For the text-containing cell, return its midpoint in (X, Y) coordinate format. 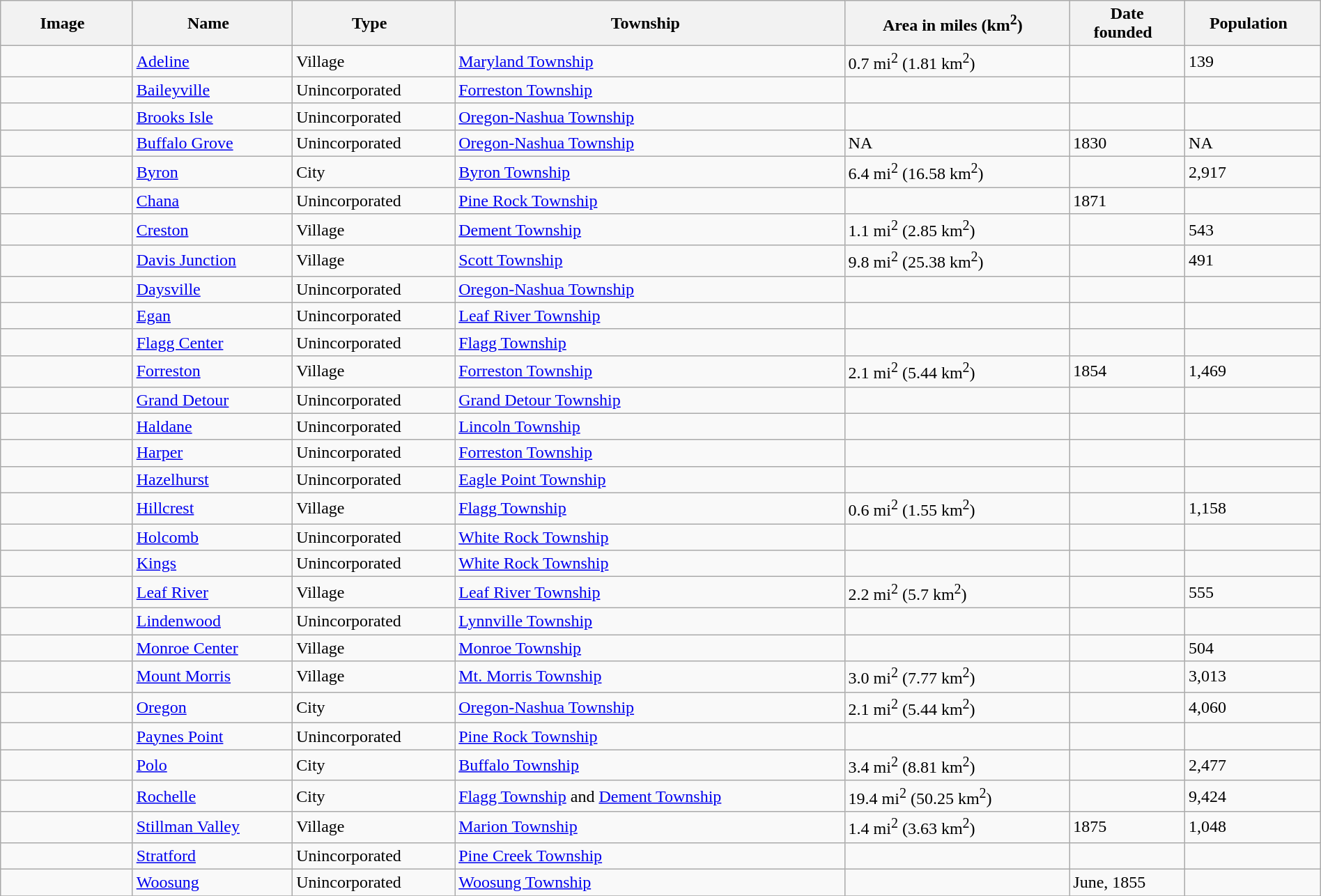
Adeline (213, 61)
1830 (1127, 143)
Lindenwood (213, 621)
Type (373, 24)
Area in miles (km2) (957, 24)
0.7 mi2 (1.81 km2) (957, 61)
Davis Junction (213, 261)
9,424 (1253, 796)
Mt. Morris Township (649, 677)
Flagg Center (213, 342)
2,917 (1253, 173)
1,158 (1253, 509)
Image (67, 24)
Creston (213, 230)
Hillcrest (213, 509)
3.0 mi2 (7.77 km2) (957, 677)
Lincoln Township (649, 426)
Polo (213, 765)
3.4 mi2 (8.81 km2) (957, 765)
Harper (213, 453)
Daysville (213, 289)
Oregon (213, 708)
Woosung (213, 883)
1854 (1127, 371)
Stratford (213, 856)
Byron (213, 173)
Baileyville (213, 90)
Lynnville Township (649, 621)
Grand Detour (213, 400)
Township (649, 24)
Name (213, 24)
Monroe Center (213, 648)
2.2 mi2 (5.7 km2) (957, 592)
Dement Township (649, 230)
Scott Township (649, 261)
Holcomb (213, 537)
504 (1253, 648)
543 (1253, 230)
Egan (213, 316)
555 (1253, 592)
1,469 (1253, 371)
Leaf River (213, 592)
Haldane (213, 426)
1871 (1127, 201)
3,013 (1253, 677)
Brooks Isle (213, 116)
Buffalo Grove (213, 143)
491 (1253, 261)
139 (1253, 61)
2,477 (1253, 765)
4,060 (1253, 708)
1875 (1127, 828)
Pine Creek Township (649, 856)
Population (1253, 24)
Buffalo Township (649, 765)
Marion Township (649, 828)
Mount Morris (213, 677)
Rochelle (213, 796)
Chana (213, 201)
Date founded (1127, 24)
Hazelhurst (213, 479)
19.4 mi2 (50.25 km2) (957, 796)
Paynes Point (213, 736)
1.4 mi2 (3.63 km2) (957, 828)
Stillman Valley (213, 828)
Flagg Township and Dement Township (649, 796)
Forreston (213, 371)
6.4 mi2 (16.58 km2) (957, 173)
Monroe Township (649, 648)
Byron Township (649, 173)
Eagle Point Township (649, 479)
Woosung Township (649, 883)
Grand Detour Township (649, 400)
Kings (213, 564)
1,048 (1253, 828)
0.6 mi2 (1.55 km2) (957, 509)
June, 1855 (1127, 883)
9.8 mi2 (25.38 km2) (957, 261)
1.1 mi2 (2.85 km2) (957, 230)
Maryland Township (649, 61)
